Detect which cell encompasses the target text, then output its [x, y] center coordinate. 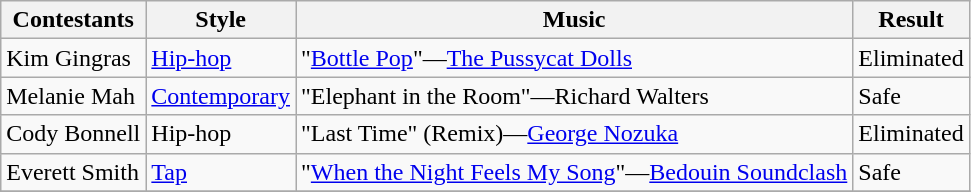
Melanie Mah [74, 96]
Style [221, 20]
Kim Gingras [74, 58]
"Bottle Pop"—The Pussycat Dolls [574, 58]
"When the Night Feels My Song"—Bedouin Soundclash [574, 172]
"Elephant in the Room"—Richard Walters [574, 96]
Cody Bonnell [74, 134]
Tap [221, 172]
Contemporary [221, 96]
"Last Time" (Remix)—George Nozuka [574, 134]
Result [911, 20]
Everett Smith [74, 172]
Contestants [74, 20]
Music [574, 20]
